Return (X, Y) of the center of cell containing provided text 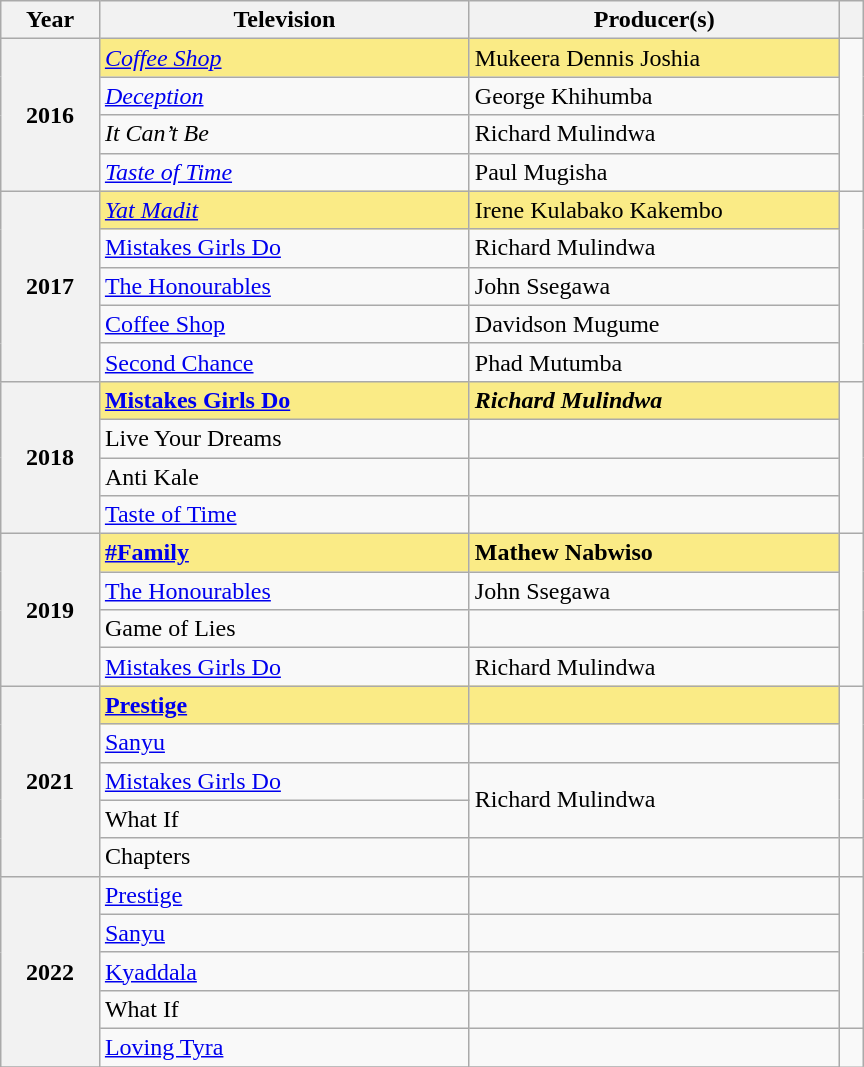
Game of Lies (284, 629)
2019 (50, 610)
Kyaddala (284, 971)
Year (50, 20)
Phad Mutumba (654, 362)
Deception (284, 96)
Davidson Mugume (654, 324)
Mukeera Dennis Joshia (654, 58)
Television (284, 20)
Paul Mugisha (654, 172)
Second Chance (284, 362)
Irene Kulabako Kakembo (654, 210)
2017 (50, 286)
It Can’t Be (284, 134)
#Family (284, 553)
Live Your Dreams (284, 438)
Anti Kale (284, 477)
2022 (50, 971)
2021 (50, 781)
Chapters (284, 857)
2018 (50, 457)
Producer(s) (654, 20)
Mathew Nabwiso (654, 553)
Loving Tyra (284, 1047)
Yat Madit (284, 210)
George Khihumba (654, 96)
2016 (50, 115)
